Output the [x, y] coordinate of the center of the cell containing the given text.  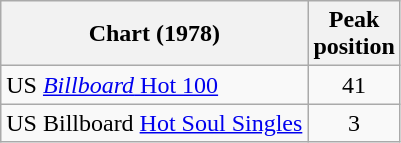
3 [354, 123]
Peakposition [354, 34]
US Billboard Hot 100 [154, 85]
Chart (1978) [154, 34]
41 [354, 85]
US Billboard Hot Soul Singles [154, 123]
